Provide the (x, y) coordinate of the cell's center where the given text is located.  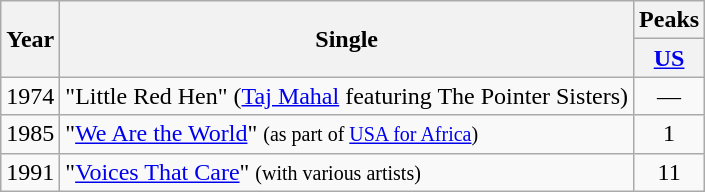
1985 (30, 134)
Peaks (670, 20)
US (670, 58)
— (670, 96)
"Voices That Care" (with various artists) (347, 172)
1974 (30, 96)
Single (347, 39)
"Little Red Hen" (Taj Mahal featuring The Pointer Sisters) (347, 96)
1 (670, 134)
Year (30, 39)
"We Are the World" (as part of USA for Africa) (347, 134)
1991 (30, 172)
11 (670, 172)
